Detect which cell encompasses the target text, then output its (X, Y) center coordinate. 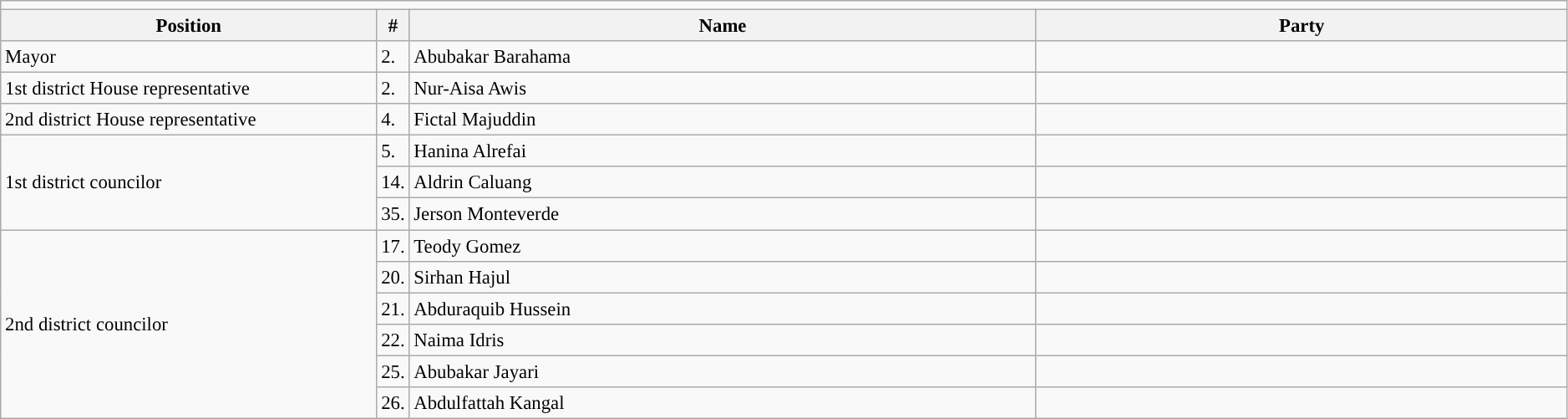
4. (393, 120)
26. (393, 403)
2nd district House representative (189, 120)
# (393, 26)
Name (723, 26)
Naima Idris (723, 340)
1st district House representative (189, 89)
1st district councilor (189, 182)
5. (393, 151)
Jerson Monteverde (723, 214)
Abduraquib Hussein (723, 309)
22. (393, 340)
35. (393, 214)
Hanina Alrefai (723, 151)
Abubakar Barahama (723, 57)
2nd district councilor (189, 324)
14. (393, 183)
Nur-Aisa Awis (723, 89)
Mayor (189, 57)
Teody Gomez (723, 246)
20. (393, 277)
Party (1302, 26)
Abdulfattah Kangal (723, 403)
Sirhan Hajul (723, 277)
Fictal Majuddin (723, 120)
Position (189, 26)
Aldrin Caluang (723, 183)
21. (393, 309)
25. (393, 371)
Abubakar Jayari (723, 371)
17. (393, 246)
